Pinpoint the cell where the given text exists, returning its [x, y] midpoint coordinate. 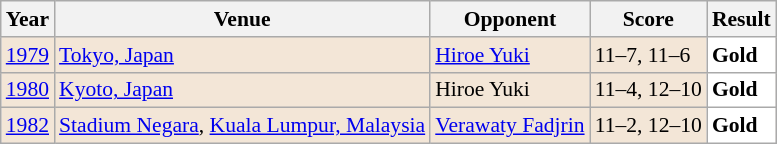
Tokyo, Japan [242, 55]
11–7, 11–6 [648, 55]
1980 [28, 90]
Year [28, 19]
Result [742, 19]
Verawaty Fadjrin [510, 126]
11–2, 12–10 [648, 126]
Venue [242, 19]
Stadium Negara, Kuala Lumpur, Malaysia [242, 126]
1982 [28, 126]
11–4, 12–10 [648, 90]
Opponent [510, 19]
Kyoto, Japan [242, 90]
1979 [28, 55]
Score [648, 19]
